Output the [X, Y] coordinate of the center of the cell containing the given text.  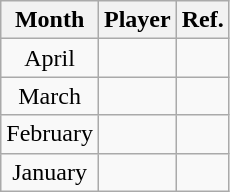
February [50, 134]
January [50, 172]
April [50, 58]
Ref. [202, 20]
March [50, 96]
Month [50, 20]
Player [137, 20]
